Provide the [x, y] coordinate of the cell's center where the given text is located.  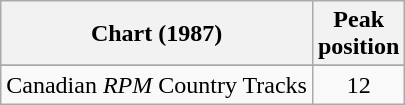
Chart (1987) [157, 34]
Canadian RPM Country Tracks [157, 85]
Peakposition [358, 34]
12 [358, 85]
